Return [x, y] of the center of cell containing provided text 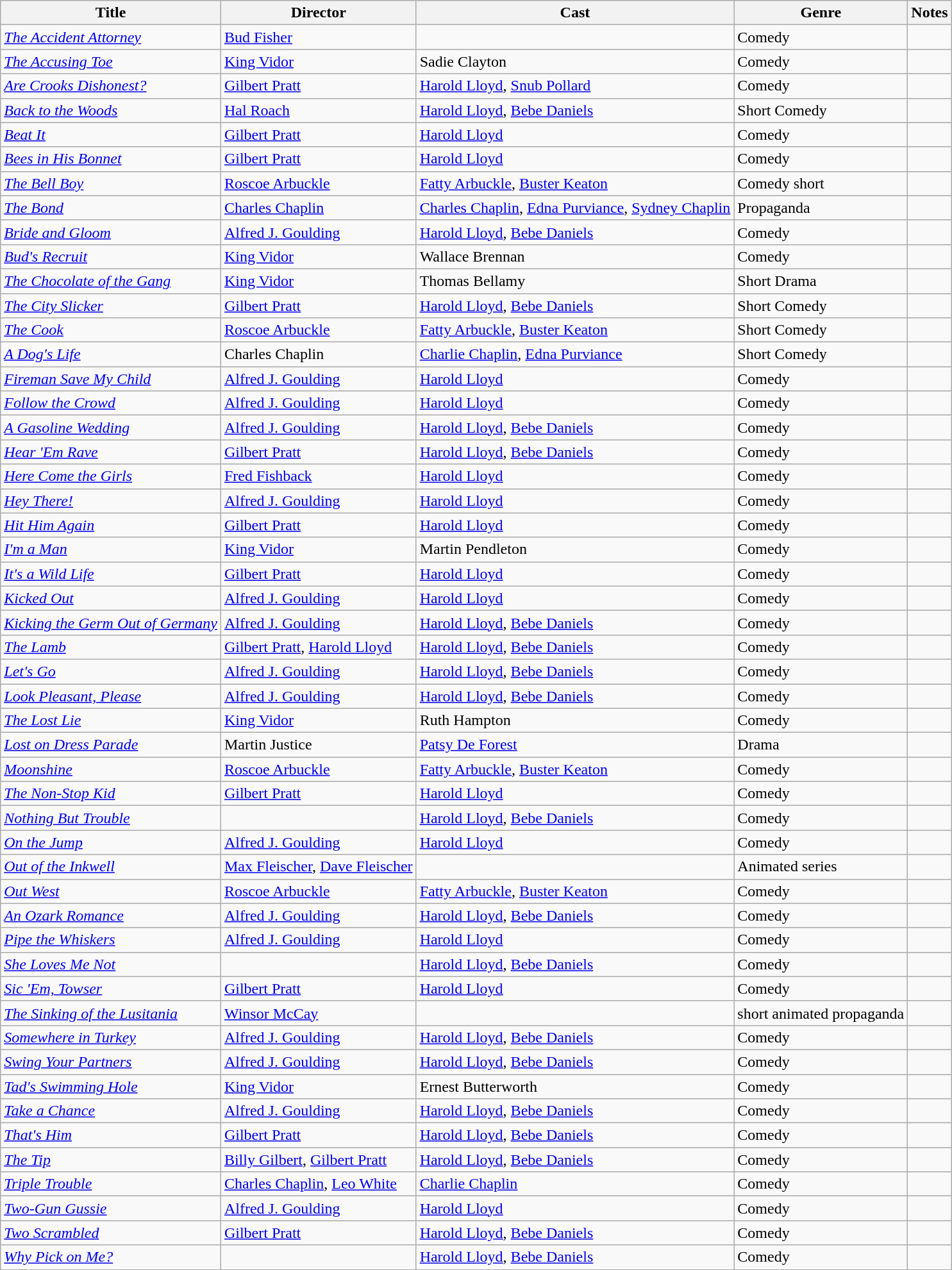
Charlie Chaplin, Edna Purviance [575, 355]
Let's Go [111, 671]
Hit Him Again [111, 525]
Short Drama [821, 281]
Tad's Swimming Hole [111, 1087]
Here Come the Girls [111, 476]
The Cook [111, 330]
Fred Fishback [318, 476]
She Loves Me Not [111, 964]
Charlie Chaplin [575, 1184]
Fireman Save My Child [111, 379]
Bride and Gloom [111, 232]
Comedy short [821, 183]
The Accusing Toe [111, 62]
Winsor McCay [318, 1013]
Martin Pendleton [575, 549]
Thomas Bellamy [575, 281]
Why Pick on Me? [111, 1257]
Take a Chance [111, 1111]
Harold Lloyd, Snub Pollard [575, 86]
Beat It [111, 135]
Animated series [821, 867]
Cast [575, 13]
Kicked Out [111, 598]
The City Slicker [111, 306]
Hey There! [111, 501]
Triple Trouble [111, 1184]
Pipe the Whiskers [111, 940]
Charles Chaplin, Edna Purviance, Sydney Chaplin [575, 208]
Moonshine [111, 769]
Title [111, 13]
Out West [111, 891]
Look Pleasant, Please [111, 696]
A Gasoline Wedding [111, 428]
That's Him [111, 1135]
Martin Justice [318, 745]
Sic 'Em, Towser [111, 989]
Follow the Crowd [111, 403]
Nothing But Trouble [111, 818]
Hear 'Em Rave [111, 452]
Billy Gilbert, Gilbert Pratt [318, 1160]
The Lost Lie [111, 721]
Lost on Dress Parade [111, 745]
Bud's Recruit [111, 256]
Propaganda [821, 208]
Ernest Butterworth [575, 1087]
Two-Gun Gussie [111, 1208]
The Non-Stop Kid [111, 794]
An Ozark Romance [111, 915]
Patsy De Forest [575, 745]
Back to the Woods [111, 110]
Ruth Hampton [575, 721]
Are Crooks Dishonest? [111, 86]
Bees in His Bonnet [111, 159]
The Chocolate of the Gang [111, 281]
Notes [930, 13]
Gilbert Pratt, Harold Lloyd [318, 647]
Charles Chaplin, Leo White [318, 1184]
The Bond [111, 208]
Drama [821, 745]
Bud Fisher [318, 37]
Sadie Clayton [575, 62]
Kicking the Germ Out of Germany [111, 622]
The Tip [111, 1160]
Director [318, 13]
Swing Your Partners [111, 1062]
On the Jump [111, 842]
Genre [821, 13]
Hal Roach [318, 110]
A Dog's Life [111, 355]
The Accident Attorney [111, 37]
I'm a Man [111, 549]
It's a Wild Life [111, 574]
short animated propaganda [821, 1013]
The Lamb [111, 647]
The Bell Boy [111, 183]
Wallace Brennan [575, 256]
Somewhere in Turkey [111, 1037]
The Sinking of the Lusitania [111, 1013]
Max Fleischer, Dave Fleischer [318, 867]
Out of the Inkwell [111, 867]
Two Scrambled [111, 1233]
